Capture the cell that displays the provided text and extract its (X, Y) central coordinate. 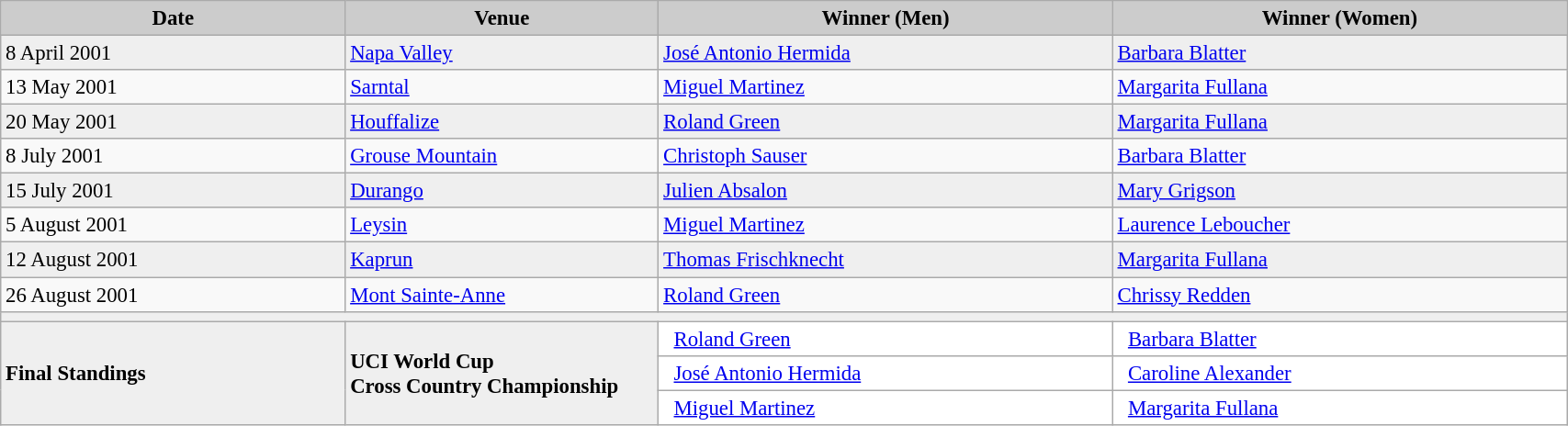
Christoph Sauser (886, 156)
Julien Absalon (886, 191)
Date (173, 18)
Kaprun (502, 260)
8 April 2001 (173, 53)
Sarntal (502, 87)
15 July 2001 (173, 191)
12 August 2001 (173, 260)
20 May 2001 (173, 122)
Thomas Frischknecht (886, 260)
Venue (502, 18)
Durango (502, 191)
Chrissy Redden (1339, 295)
UCI World Cup Cross Country Championship (502, 373)
Laurence Leboucher (1339, 225)
26 August 2001 (173, 295)
Grouse Mountain (502, 156)
Mont Sainte-Anne (502, 295)
Caroline Alexander (1339, 373)
Winner (Men) (886, 18)
Winner (Women) (1339, 18)
13 May 2001 (173, 87)
8 July 2001 (173, 156)
Napa Valley (502, 53)
5 August 2001 (173, 225)
Mary Grigson (1339, 191)
Final Standings (173, 373)
Houffalize (502, 122)
Leysin (502, 225)
